Find where the given text appears and provide that cell's center as [X, Y] coordinate. 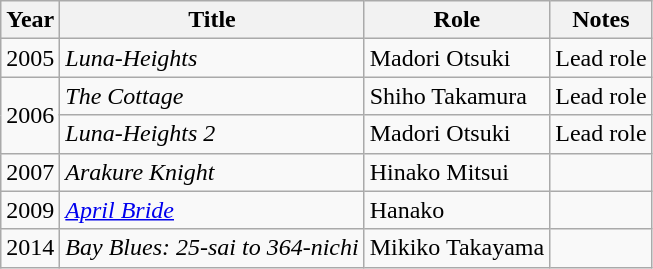
2009 [30, 210]
Luna-Heights 2 [212, 134]
Bay Blues: 25-sai to 364-nichi [212, 248]
Shiho Takamura [457, 96]
2007 [30, 172]
Mikiko Takayama [457, 248]
2006 [30, 115]
The Cottage [212, 96]
Hanako [457, 210]
Title [212, 20]
April Bride [212, 210]
2005 [30, 58]
Luna-Heights [212, 58]
Year [30, 20]
2014 [30, 248]
Hinako Mitsui [457, 172]
Role [457, 20]
Notes [601, 20]
Arakure Knight [212, 172]
